Return (x, y) of the center of cell containing provided text 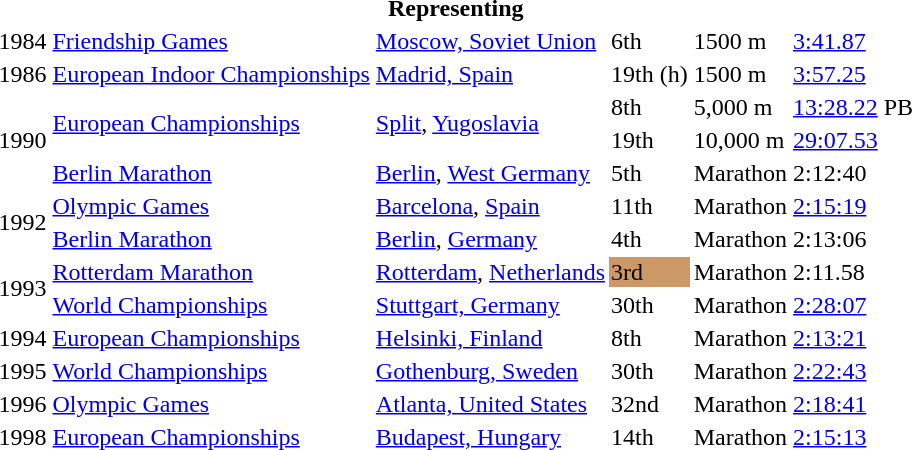
Barcelona, Spain (490, 206)
5,000 m (740, 107)
Rotterdam Marathon (211, 272)
10,000 m (740, 140)
19th (650, 140)
3rd (650, 272)
Gothenburg, Sweden (490, 371)
32nd (650, 404)
Rotterdam, Netherlands (490, 272)
European Indoor Championships (211, 74)
Helsinki, Finland (490, 338)
Stuttgart, Germany (490, 305)
Split, Yugoslavia (490, 124)
Berlin, West Germany (490, 173)
4th (650, 239)
11th (650, 206)
Berlin, Germany (490, 239)
Friendship Games (211, 41)
19th (h) (650, 74)
Atlanta, United States (490, 404)
Moscow, Soviet Union (490, 41)
6th (650, 41)
5th (650, 173)
Madrid, Spain (490, 74)
